Output the [x, y] coordinate of the center of the cell containing the given text.  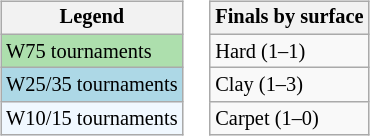
Clay (1–3) [289, 85]
Carpet (1–0) [289, 119]
Hard (1–1) [289, 51]
Finals by surface [289, 18]
W75 tournaments [92, 51]
W10/15 tournaments [92, 119]
W25/35 tournaments [92, 85]
Legend [92, 18]
